Capture the cell that displays the provided text and extract its [X, Y] central coordinate. 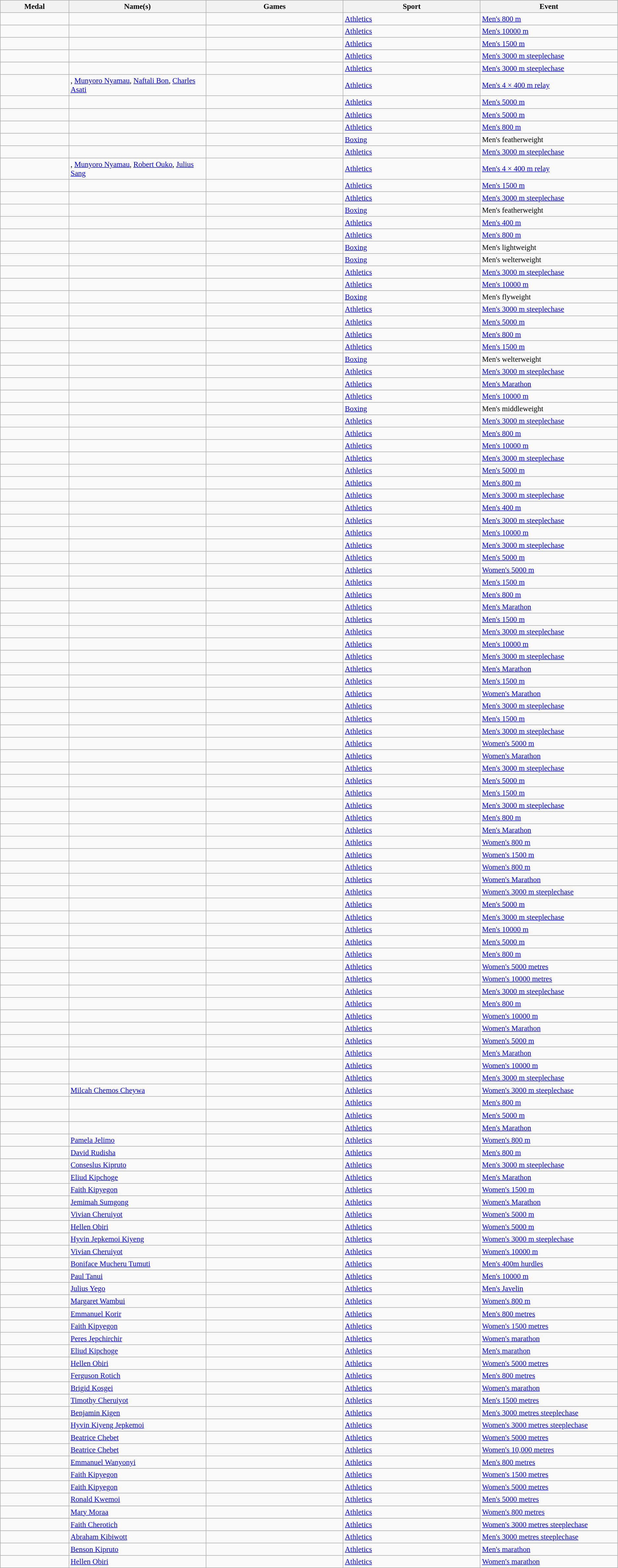
Women's 10,000 metres [549, 1450]
Medal [35, 7]
Men's 1500 metres [549, 1400]
Men's Javelin [549, 1289]
Event [549, 7]
Abraham Kibiwott [138, 1537]
Paul Tanui [138, 1276]
Faith Cherotich [138, 1524]
Men's 5000 metres [549, 1500]
Jemimah Sumgong [138, 1202]
Pamela Jelimo [138, 1140]
Men's 400m hurdles [549, 1264]
Benjamin Kigen [138, 1413]
Emmanuel Wanyonyi [138, 1462]
Sport [412, 7]
Emmanuel Korir [138, 1314]
Games [275, 7]
Hyvin Kiyeng Jepkemoi [138, 1425]
Mary Moraa [138, 1512]
David Rudisha [138, 1153]
Margaret Wambui [138, 1301]
Men's lightweight [549, 248]
Hyvin Jepkemoi Kiyeng [138, 1239]
Ronald Kwemoi [138, 1500]
Conseslus Kipruto [138, 1165]
Peres Jepchirchir [138, 1338]
Women's 800 metres [549, 1512]
Julius Yego [138, 1289]
Brigid Kosgei [138, 1388]
, Munyoro Nyamau, Naftali Bon, Charles Asati [138, 85]
Benson Kipruto [138, 1549]
, Munyoro Nyamau, Robert Ouko, Julius Sang [138, 169]
Men's flyweight [549, 297]
Timothy Cheruiyot [138, 1400]
Name(s) [138, 7]
Boniface Mucheru Tumuti [138, 1264]
Women's 10000 metres [549, 979]
Milcah Chemos Cheywa [138, 1091]
Ferguson Rotich [138, 1376]
Men's middleweight [549, 409]
